Locate the cell with the specified text and output its (X, Y) center coordinate. 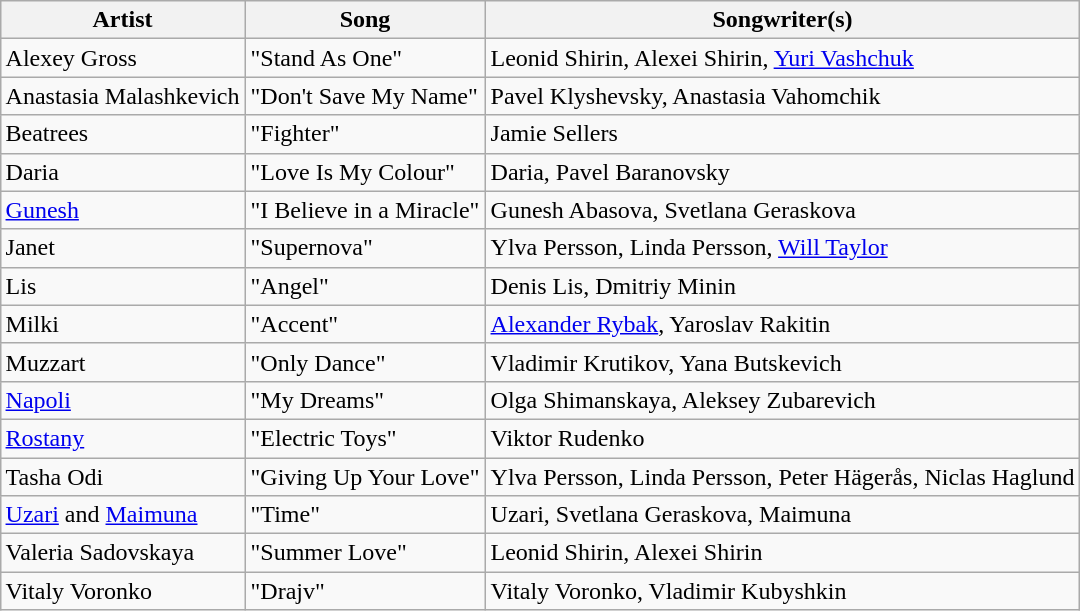
Leonid Shirin, Alexei Shirin, Yuri Vashchuk (782, 58)
Song (365, 20)
Jamie Sellers (782, 134)
Tasha Odi (122, 477)
"Love Is My Colour" (365, 172)
"Summer Love" (365, 553)
Ylva Persson, Linda Persson, Will Taylor (782, 248)
Denis Lis, Dmitriy Minin (782, 286)
Songwriter(s) (782, 20)
Valeria Sadovskaya (122, 553)
Vitaly Voronko, Vladimir Kubyshkin (782, 591)
Uzari, Svetlana Geraskova, Maimuna (782, 515)
"Supernova" (365, 248)
Milki (122, 324)
Anastasia Malashkevich (122, 96)
"Fighter" (365, 134)
Lis (122, 286)
"My Dreams" (365, 400)
Napoli (122, 400)
"Don't Save My Name" (365, 96)
"Angel" (365, 286)
Vitaly Voronko (122, 591)
Olga Shimanskaya, Aleksey Zubarevich (782, 400)
"Electric Toys" (365, 438)
Pavel Klyshevsky, Anastasia Vahomchik (782, 96)
Muzzart (122, 362)
"Accent" (365, 324)
"Time" (365, 515)
Leonid Shirin, Alexei Shirin (782, 553)
"Stand As One" (365, 58)
"I Believe in a Miracle" (365, 210)
"Drajv" (365, 591)
Rostany (122, 438)
Daria, Pavel Baranovsky (782, 172)
Gunesh (122, 210)
Uzari and Maimuna (122, 515)
Beatrees (122, 134)
Viktor Rudenko (782, 438)
Alexander Rybak, Yaroslav Rakitin (782, 324)
"Giving Up Your Love" (365, 477)
"Only Dance" (365, 362)
Artist (122, 20)
Janet (122, 248)
Gunesh Abasova, Svetlana Geraskova (782, 210)
Daria (122, 172)
Alexey Gross (122, 58)
Ylva Persson, Linda Persson, Peter Hägerås, Niclas Haglund (782, 477)
Vladimir Krutikov, Yana Butskevich (782, 362)
